Return the (x, y) coordinate for the center point of the cell that contains the specified text.  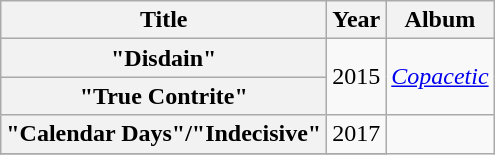
"True Contrite" (164, 96)
"Calendar Days"/"Indecisive" (164, 134)
2015 (356, 77)
2017 (356, 134)
Album (440, 20)
Year (356, 20)
Copacetic (440, 77)
Title (164, 20)
"Disdain" (164, 58)
